Extract the [X, Y] coordinate from the center of the cell holding the provided text.  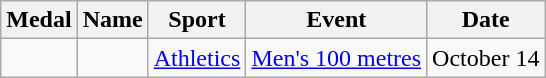
Men's 100 metres [336, 58]
Athletics [197, 58]
Sport [197, 20]
Name [112, 20]
Medal [39, 20]
Date [486, 20]
Event [336, 20]
October 14 [486, 58]
